Output the (x, y) coordinate of the center of the cell containing the given text.  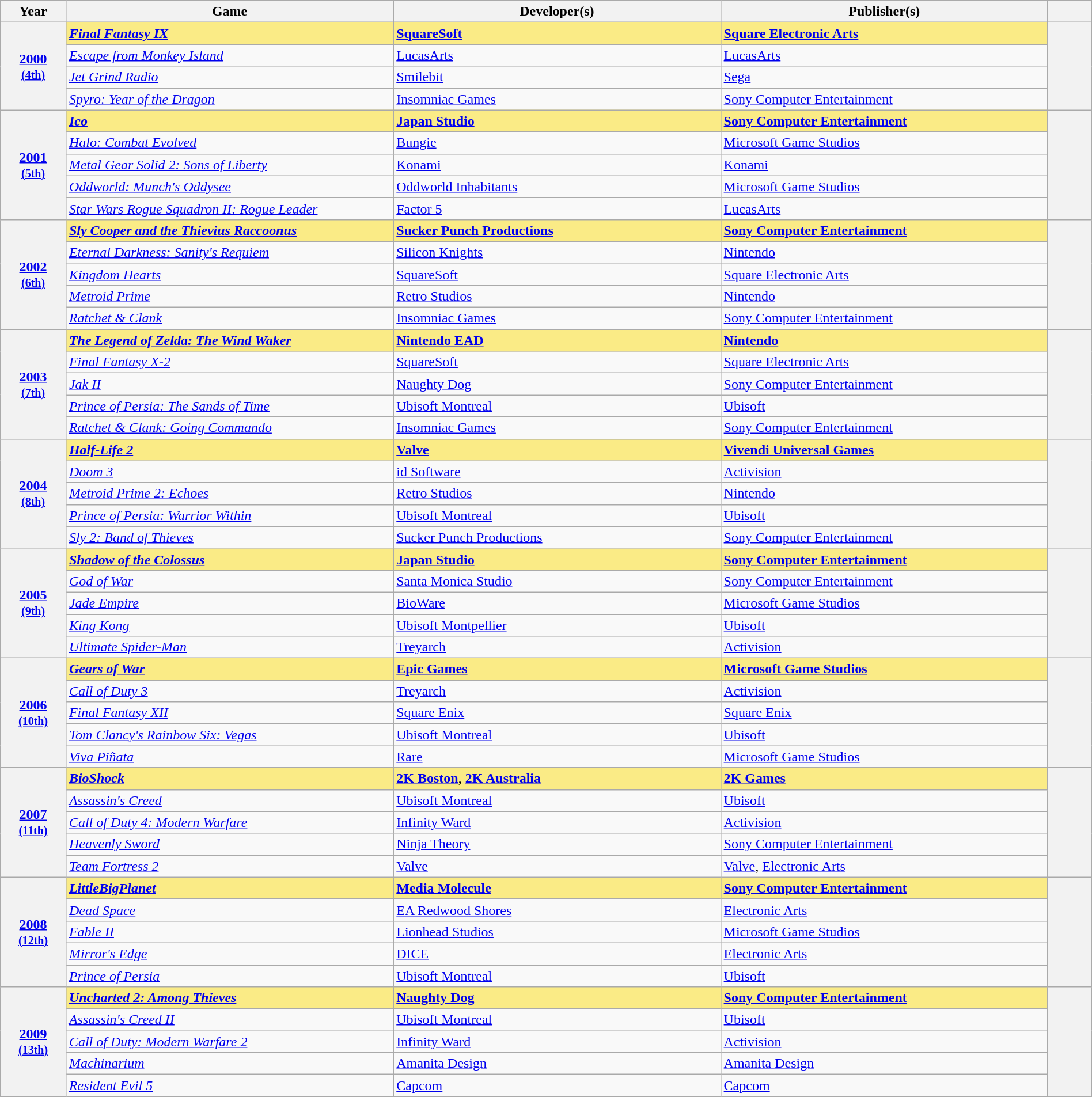
2007 (11th) (33, 822)
2004 (8th) (33, 494)
2003 (7th) (33, 384)
Call of Duty 4: Modern Warfare (229, 822)
Ratchet & Clank (229, 318)
Year (33, 12)
Assassin's Creed (229, 800)
2009 (13th) (33, 1042)
Team Fortress 2 (229, 866)
Escape from Monkey Island (229, 55)
Vivendi Universal Games (884, 450)
2K Boston, 2K Australia (557, 779)
Sly Cooper and the Thievius Raccoonus (229, 230)
Jade Empire (229, 603)
2000 (4th) (33, 66)
Media Molecule (557, 888)
Resident Evil 5 (229, 1085)
Prince of Persia: The Sands of Time (229, 406)
Lionhead Studios (557, 932)
Metal Gear Solid 2: Sons of Liberty (229, 165)
Bungie (557, 143)
Game (229, 12)
Metroid Prime (229, 297)
Uncharted 2: Among Thieves (229, 998)
Valve, Electronic Arts (884, 866)
Oddworld Inhabitants (557, 187)
Jet Grind Radio (229, 77)
Spyro: Year of the Dragon (229, 99)
id Software (557, 472)
2005 (9th) (33, 603)
Silicon Knights (557, 252)
2006 (10th) (33, 713)
God of War (229, 581)
Developer(s) (557, 12)
Final Fantasy X-2 (229, 362)
Sega (884, 77)
Oddworld: Munch's Oddysee (229, 187)
Doom 3 (229, 472)
Sly 2: Band of Thieves (229, 537)
Assassin's Creed II (229, 1020)
EA Redwood Shores (557, 910)
Final Fantasy IX (229, 33)
Tom Clancy's Rainbow Six: Vegas (229, 735)
Ninja Theory (557, 844)
Jak II (229, 384)
BioWare (557, 603)
Ultimate Spider-Man (229, 647)
Santa Monica Studio (557, 581)
Publisher(s) (884, 12)
Prince of Persia: Warrior Within (229, 515)
2001 (5th) (33, 165)
King Kong (229, 625)
Ico (229, 121)
Call of Duty: Modern Warfare 2 (229, 1042)
Call of Duty 3 (229, 691)
Factor 5 (557, 208)
Ubisoft Montpellier (557, 625)
Prince of Persia (229, 976)
Smilebit (557, 77)
Kingdom Hearts (229, 275)
Rare (557, 757)
Half-Life 2 (229, 450)
Viva Piñata (229, 757)
2008 (12th) (33, 932)
Nintendo EAD (557, 340)
Ratchet & Clank: Going Commando (229, 428)
LittleBigPlanet (229, 888)
2K Games (884, 779)
2002 (6th) (33, 274)
Metroid Prime 2: Echoes (229, 494)
Dead Space (229, 910)
Epic Games (557, 669)
Machinarium (229, 1064)
BioShock (229, 779)
Gears of War (229, 669)
Shadow of the Colossus (229, 559)
Heavenly Sword (229, 844)
Halo: Combat Evolved (229, 143)
Final Fantasy XII (229, 713)
Fable II (229, 932)
Mirror's Edge (229, 954)
DICE (557, 954)
Eternal Darkness: Sanity's Requiem (229, 252)
The Legend of Zelda: The Wind Waker (229, 340)
Star Wars Rogue Squadron II: Rogue Leader (229, 208)
